Scan for the cell matching the given text and deliver its (X, Y) coordinate at center. 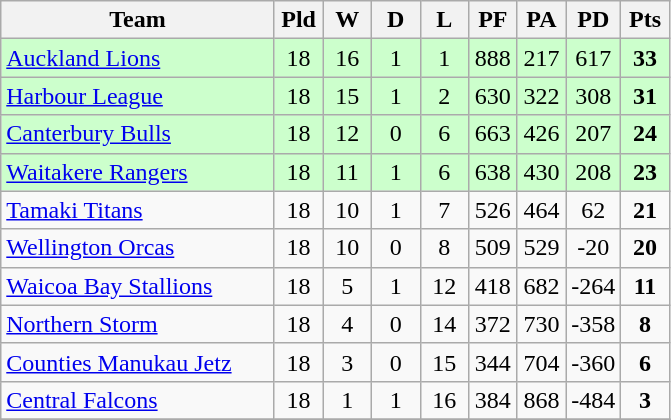
426 (542, 134)
888 (494, 58)
Canterbury Bulls (138, 134)
464 (542, 210)
638 (494, 172)
2 (444, 96)
868 (542, 400)
208 (594, 172)
PF (494, 20)
31 (646, 96)
62 (594, 210)
Waitakere Rangers (138, 172)
Team (138, 20)
5 (348, 286)
372 (494, 324)
418 (494, 286)
529 (542, 248)
PA (542, 20)
24 (646, 134)
Counties Manukau Jetz (138, 362)
Wellington Orcas (138, 248)
W (348, 20)
344 (494, 362)
207 (594, 134)
Auckland Lions (138, 58)
322 (542, 96)
617 (594, 58)
Central Falcons (138, 400)
663 (494, 134)
-358 (594, 324)
-20 (594, 248)
33 (646, 58)
430 (542, 172)
Pts (646, 20)
Tamaki Titans (138, 210)
630 (494, 96)
Waicoa Bay Stallions (138, 286)
-360 (594, 362)
308 (594, 96)
526 (494, 210)
Northern Storm (138, 324)
Harbour League (138, 96)
PD (594, 20)
4 (348, 324)
D (396, 20)
704 (542, 362)
509 (494, 248)
7 (444, 210)
-484 (594, 400)
Pld (298, 20)
682 (542, 286)
20 (646, 248)
21 (646, 210)
384 (494, 400)
-264 (594, 286)
217 (542, 58)
14 (444, 324)
23 (646, 172)
L (444, 20)
730 (542, 324)
